For the text-containing cell, return its midpoint in [X, Y] coordinate format. 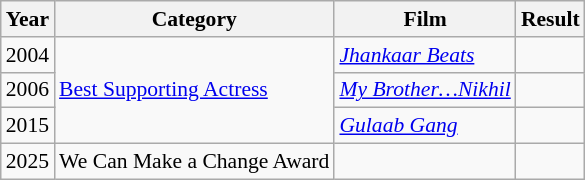
Film [424, 19]
2025 [28, 162]
Gulaab Gang [424, 126]
2004 [28, 55]
Category [194, 19]
2015 [28, 126]
My Brother…Nikhil [424, 90]
We Can Make a Change Award [194, 162]
Result [550, 19]
Best Supporting Actress [194, 90]
Year [28, 19]
Jhankaar Beats [424, 55]
2006 [28, 90]
